Determine the (X, Y) coordinate at the center of the cell enclosing the given text.  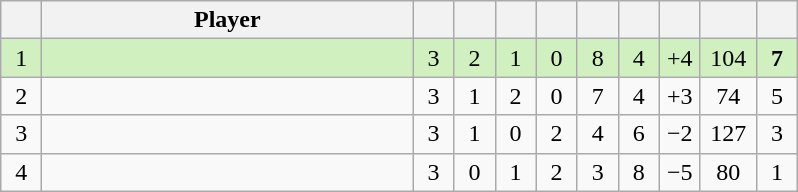
5 (776, 96)
+4 (680, 58)
−2 (680, 134)
Player (228, 20)
+3 (680, 96)
74 (728, 96)
127 (728, 134)
80 (728, 172)
104 (728, 58)
−5 (680, 172)
6 (638, 134)
